Identify which cell holds the provided text, then report its (X, Y) central coordinate. 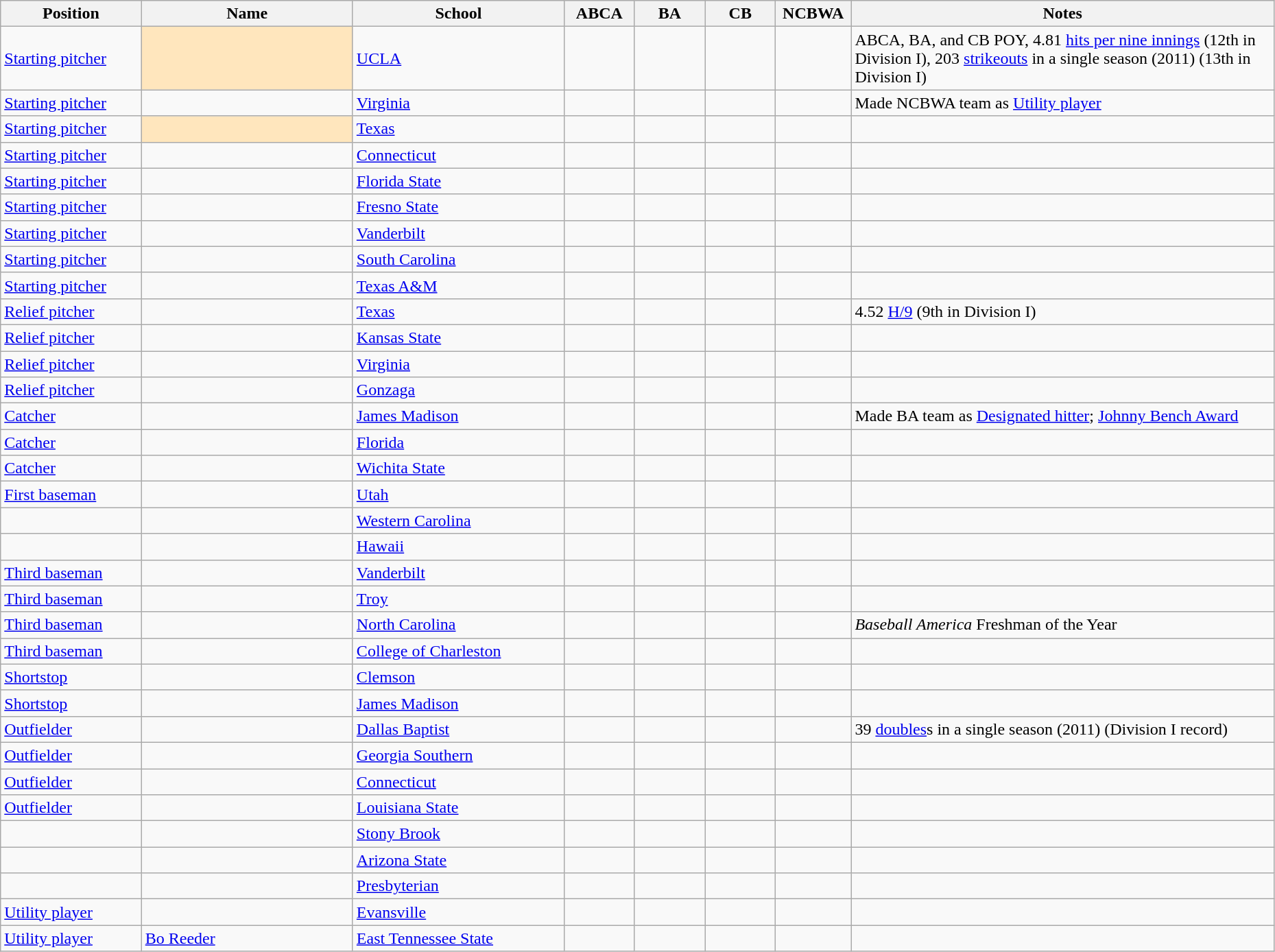
Hawaii (458, 547)
BA (669, 14)
Evansville (458, 912)
Texas A&M (458, 285)
Clemson (458, 677)
Stony Brook (458, 834)
ABCA, BA, and CB POY, 4.81 hits per nine innings (12th in Division I), 203 strikeouts in a single season (2011) (13th in Division I) (1062, 58)
Position (71, 14)
Made NCBWA team as Utility player (1062, 103)
School (458, 14)
East Tennessee State (458, 938)
Notes (1062, 14)
Kansas State (458, 337)
4.52 H/9 (9th in Division I) (1062, 311)
North Carolina (458, 625)
NCBWA (813, 14)
Gonzaga (458, 390)
Baseball America Freshman of the Year (1062, 625)
39 doubless in a single season (2011) (Division I record) (1062, 729)
Georgia Southern (458, 755)
Western Carolina (458, 521)
Presbyterian (458, 886)
Made BA team as Designated hitter; Johnny Bench Award (1062, 416)
Utah (458, 495)
CB (741, 14)
Louisiana State (458, 808)
Bo Reeder (247, 938)
Troy (458, 599)
UCLA (458, 58)
Florida State (458, 181)
Name (247, 14)
Fresno State (458, 207)
First baseman (71, 495)
South Carolina (458, 259)
Dallas Baptist (458, 729)
Wichita State (458, 468)
College of Charleston (458, 651)
Arizona State (458, 860)
ABCA (599, 14)
Florida (458, 442)
